Provide the (x, y) coordinate of the cell's center where the given text is located.  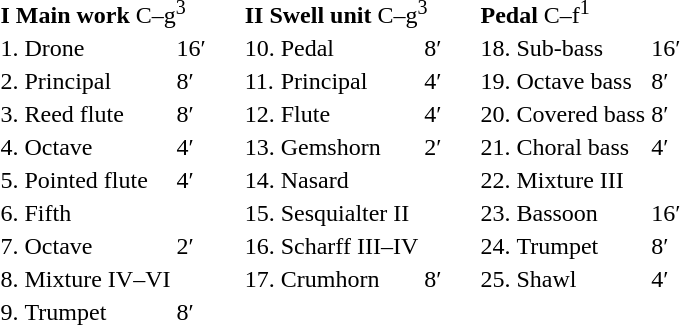
Flute (350, 114)
Bassoon (581, 213)
Reed flute (98, 114)
Sesquialter II (350, 213)
18. (496, 48)
15. (260, 213)
Drone (98, 48)
21. (496, 147)
17. (260, 279)
Octave bass (581, 81)
Mixture III (581, 180)
12. (260, 114)
23. (496, 213)
Crumhorn (350, 279)
25. (496, 279)
Trumpet (581, 246)
10. (260, 48)
Covered bass (581, 114)
Scharff III–IV (350, 246)
22. (496, 180)
16′ (191, 48)
11. (260, 81)
Shawl (581, 279)
24. (496, 246)
13. (260, 147)
Pedal (350, 48)
Mixture IV–VI (98, 279)
Fifth (98, 213)
14. (260, 180)
16. (260, 246)
Choral bass (581, 147)
Sub-bass (581, 48)
19. (496, 81)
Pointed flute (98, 180)
Nasard (350, 180)
20. (496, 114)
Gemshorn (350, 147)
